Extract the (X, Y) coordinate from the center of the cell holding the provided text.  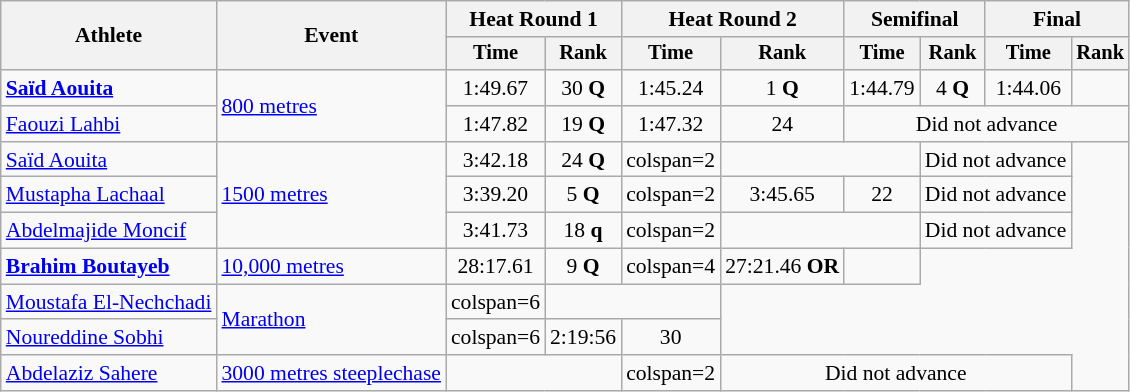
Faouzi Lahbi (109, 124)
Athlete (109, 36)
Noureddine Sobhi (109, 338)
9 Q (583, 267)
Event (331, 36)
1:47.82 (496, 124)
18 q (583, 231)
24 (782, 124)
Heat Round 2 (732, 19)
1:45.24 (670, 88)
colspan=4 (670, 267)
Brahim Boutayeb (109, 267)
800 metres (331, 106)
30 (670, 338)
19 Q (583, 124)
3:41.73 (496, 231)
1 Q (782, 88)
1:44.06 (1028, 88)
27:21.46 OR (782, 267)
3:45.65 (782, 195)
4 Q (953, 88)
3:39.20 (496, 195)
3:42.18 (496, 160)
1:49.67 (496, 88)
3000 metres steeplechase (331, 373)
Final (1057, 19)
10,000 metres (331, 267)
Heat Round 1 (534, 19)
1:47.32 (670, 124)
2:19:56 (583, 338)
Abdelaziz Sahere (109, 373)
28:17.61 (496, 267)
Moustafa El-Nechchadi (109, 302)
30 Q (583, 88)
Mustapha Lachaal (109, 195)
Abdelmajide Moncif (109, 231)
Marathon (331, 320)
22 (882, 195)
1500 metres (331, 196)
5 Q (583, 195)
1:44.79 (882, 88)
Semifinal (914, 19)
24 Q (583, 160)
